Extract the [x, y] coordinate from the center of the cell holding the provided text.  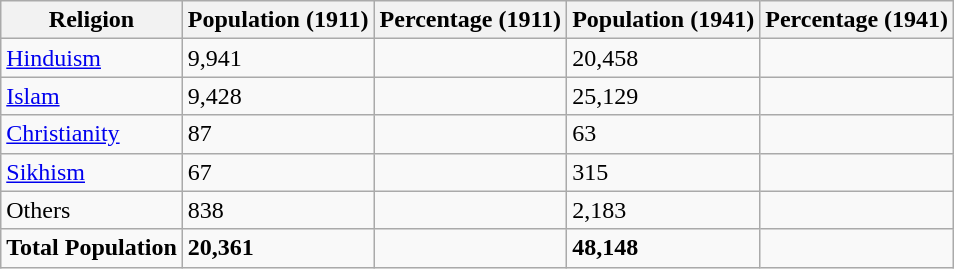
Islam [92, 96]
63 [664, 134]
Population (1911) [278, 20]
Percentage (1941) [857, 20]
20,458 [664, 58]
48,148 [664, 248]
Christianity [92, 134]
Total Population [92, 248]
2,183 [664, 210]
315 [664, 172]
Religion [92, 20]
Hinduism [92, 58]
Sikhism [92, 172]
20,361 [278, 248]
Population (1941) [664, 20]
9,941 [278, 58]
67 [278, 172]
Others [92, 210]
Percentage (1911) [470, 20]
25,129 [664, 96]
9,428 [278, 96]
838 [278, 210]
87 [278, 134]
